Detect which cell encompasses the target text, then output its [x, y] center coordinate. 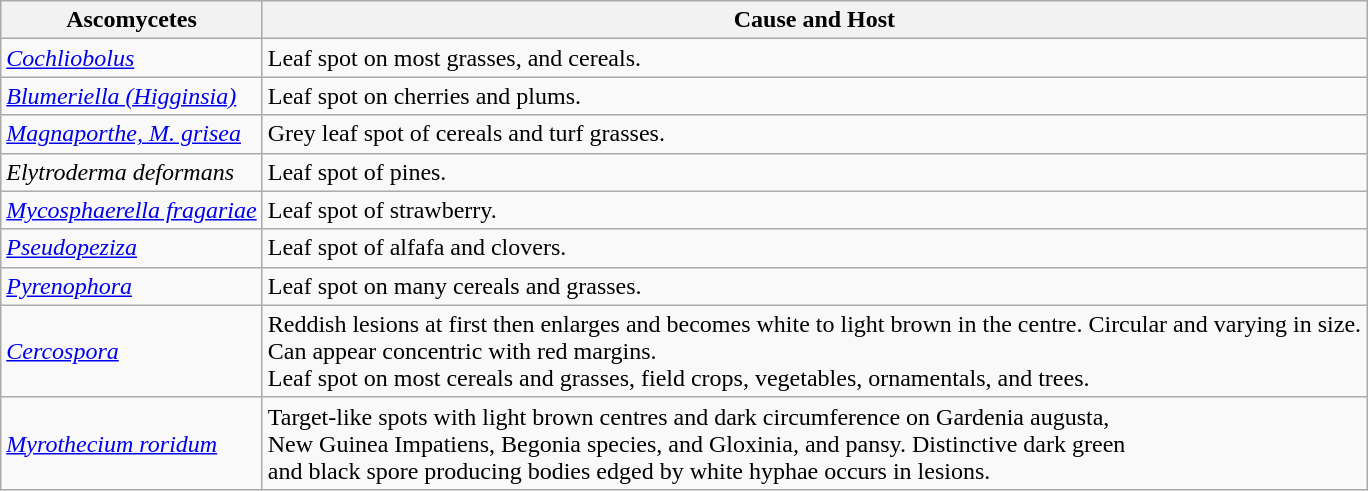
Leaf spot on most grasses, and cereals. [814, 58]
Elytroderma deformans [132, 172]
Leaf spot on many cereals and grasses. [814, 286]
Pseudopeziza [132, 248]
Cercospora [132, 351]
Myrothecium roridum [132, 443]
Leaf spot of pines. [814, 172]
Cause and Host [814, 20]
Leaf spot on cherries and plums. [814, 96]
Ascomycetes [132, 20]
Grey leaf spot of cereals and turf grasses. [814, 134]
Mycosphaerella fragariae [132, 210]
Cochliobolus [132, 58]
Magnaporthe, M. grisea [132, 134]
Pyrenophora [132, 286]
Leaf spot of alfafa and clovers. [814, 248]
Blumeriella (Higginsia) [132, 96]
Leaf spot of strawberry. [814, 210]
